Return (x, y) of the center of cell containing provided text 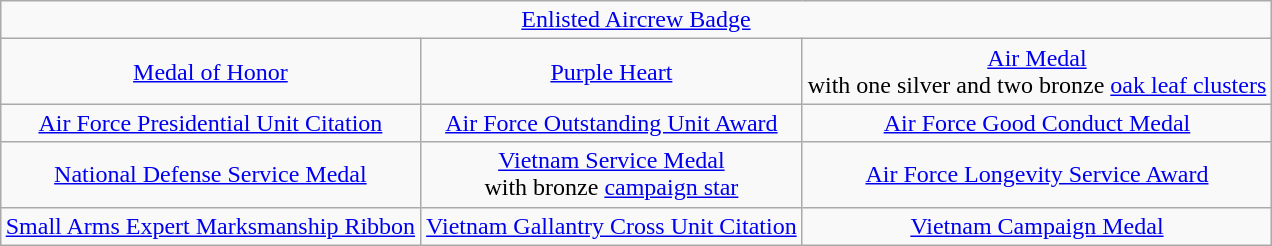
National Defense Service Medal (210, 174)
Vietnam Service Medalwith bronze campaign star (612, 174)
Air Force Presidential Unit Citation (210, 123)
Air Force Good Conduct Medal (1037, 123)
Medal of Honor (210, 72)
Enlisted Aircrew Badge (636, 20)
Purple Heart (612, 72)
Vietnam Campaign Medal (1037, 226)
Vietnam Gallantry Cross Unit Citation (612, 226)
Small Arms Expert Marksmanship Ribbon (210, 226)
Air Medalwith one silver and two bronze oak leaf clusters (1037, 72)
Air Force Longevity Service Award (1037, 174)
Air Force Outstanding Unit Award (612, 123)
